Determine the [x, y] coordinate at the center of the cell enclosing the given text.  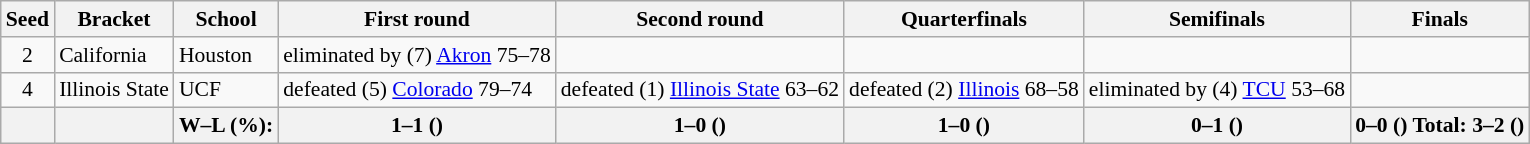
Semifinals [1217, 19]
California [114, 55]
2 [28, 55]
Bracket [114, 19]
defeated (2) Illinois 68–58 [964, 90]
4 [28, 90]
eliminated by (7) Akron 75–78 [417, 55]
Illinois State [114, 90]
First round [417, 19]
eliminated by (4) TCU 53–68 [1217, 90]
Second round [700, 19]
UCF [226, 90]
School [226, 19]
Houston [226, 55]
defeated (1) Illinois State 63–62 [700, 90]
defeated (5) Colorado 79–74 [417, 90]
1–1 () [417, 126]
0–1 () [1217, 126]
Quarterfinals [964, 19]
Finals [1440, 19]
W–L (%): [226, 126]
Seed [28, 19]
0–0 () Total: 3–2 () [1440, 126]
